Capture the cell that displays the provided text and extract its (x, y) central coordinate. 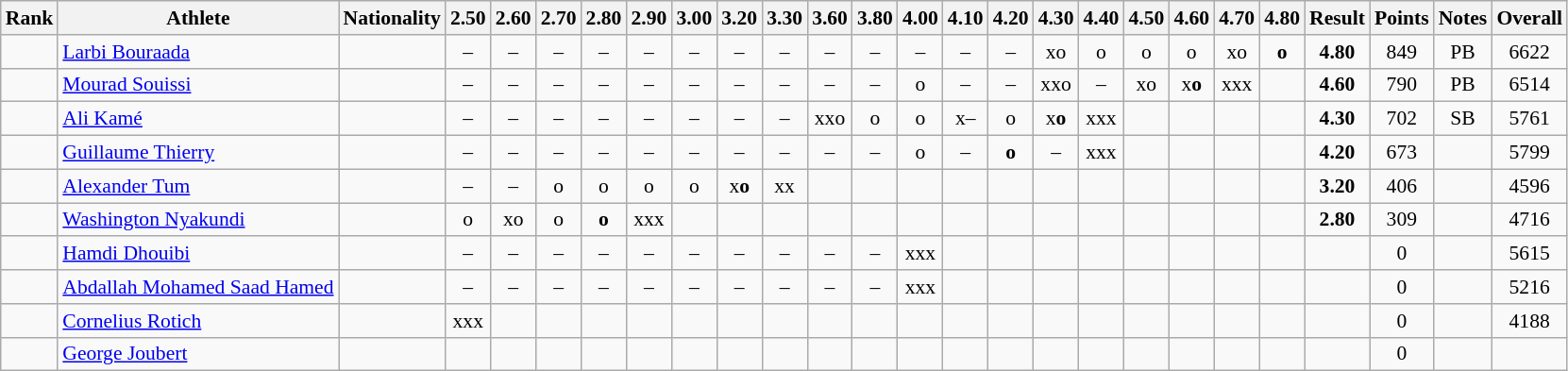
4.40 (1102, 18)
4596 (1529, 186)
2.90 (649, 18)
6622 (1529, 52)
Result (1337, 18)
4.10 (966, 18)
2.70 (559, 18)
2.60 (514, 18)
3.00 (694, 18)
849 (1402, 52)
xx (784, 186)
Nationality (393, 18)
6514 (1529, 85)
Alexander Tum (198, 186)
Washington Nyakundi (198, 220)
406 (1402, 186)
Rank (30, 18)
4716 (1529, 220)
Athlete (198, 18)
4.50 (1146, 18)
Larbi Bouraada (198, 52)
4.70 (1237, 18)
702 (1402, 119)
Points (1402, 18)
SB (1463, 119)
5761 (1529, 119)
3.30 (784, 18)
Mourad Souissi (198, 85)
4188 (1529, 321)
5799 (1529, 153)
2.50 (468, 18)
673 (1402, 153)
3.80 (875, 18)
5216 (1529, 287)
790 (1402, 85)
Abdallah Mohamed Saad Hamed (198, 287)
x– (966, 119)
Cornelius Rotich (198, 321)
309 (1402, 220)
Notes (1463, 18)
George Joubert (198, 354)
Guillaume Thierry (198, 153)
Ali Kamé (198, 119)
5615 (1529, 254)
4.00 (920, 18)
Hamdi Dhouibi (198, 254)
3.60 (830, 18)
Overall (1529, 18)
